Capture the cell that displays the provided text and extract its [x, y] central coordinate. 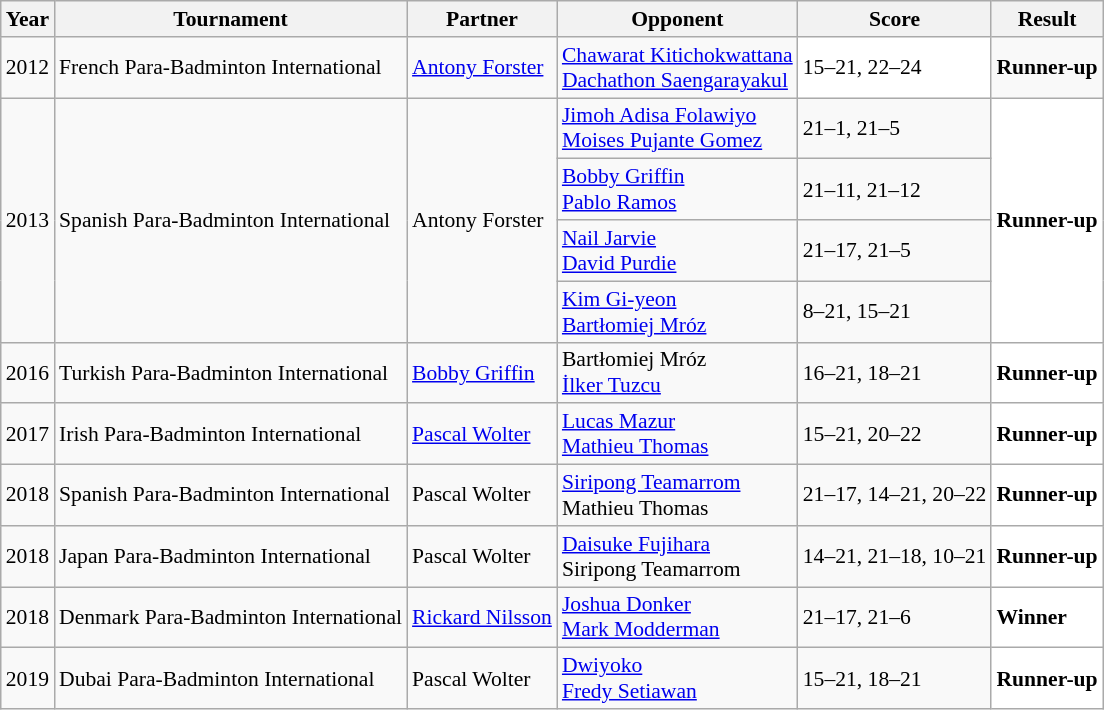
21–17, 21–5 [895, 250]
14–21, 21–18, 10–21 [895, 556]
Score [895, 19]
Joshua Donker Mark Modderman [678, 618]
Bobby Griffin Pablo Ramos [678, 190]
Bobby Griffin [482, 372]
Result [1046, 19]
Bartłomiej Mróz İlker Tuzcu [678, 372]
Daisuke Fujihara Siripong Teamarrom [678, 556]
21–11, 21–12 [895, 190]
Dwiyoko Fredy Setiawan [678, 678]
21–17, 21–6 [895, 618]
2012 [28, 68]
Lucas Mazur Mathieu Thomas [678, 434]
Nail Jarvie David Purdie [678, 250]
Dubai Para-Badminton International [230, 678]
15–21, 22–24 [895, 68]
Jimoh Adisa Folawiyo Moises Pujante Gomez [678, 128]
2017 [28, 434]
Opponent [678, 19]
Rickard Nilsson [482, 618]
Year [28, 19]
Denmark Para-Badminton International [230, 618]
21–1, 21–5 [895, 128]
2019 [28, 678]
French Para-Badminton International [230, 68]
Tournament [230, 19]
15–21, 20–22 [895, 434]
Chawarat Kitichokwattana Dachathon Saengarayakul [678, 68]
Japan Para-Badminton International [230, 556]
16–21, 18–21 [895, 372]
Winner [1046, 618]
15–21, 18–21 [895, 678]
2016 [28, 372]
8–21, 15–21 [895, 312]
21–17, 14–21, 20–22 [895, 496]
Kim Gi-yeon Bartłomiej Mróz [678, 312]
Turkish Para-Badminton International [230, 372]
Partner [482, 19]
Siripong Teamarrom Mathieu Thomas [678, 496]
Irish Para-Badminton International [230, 434]
2013 [28, 220]
